For the text-containing cell, return its midpoint in (X, Y) coordinate format. 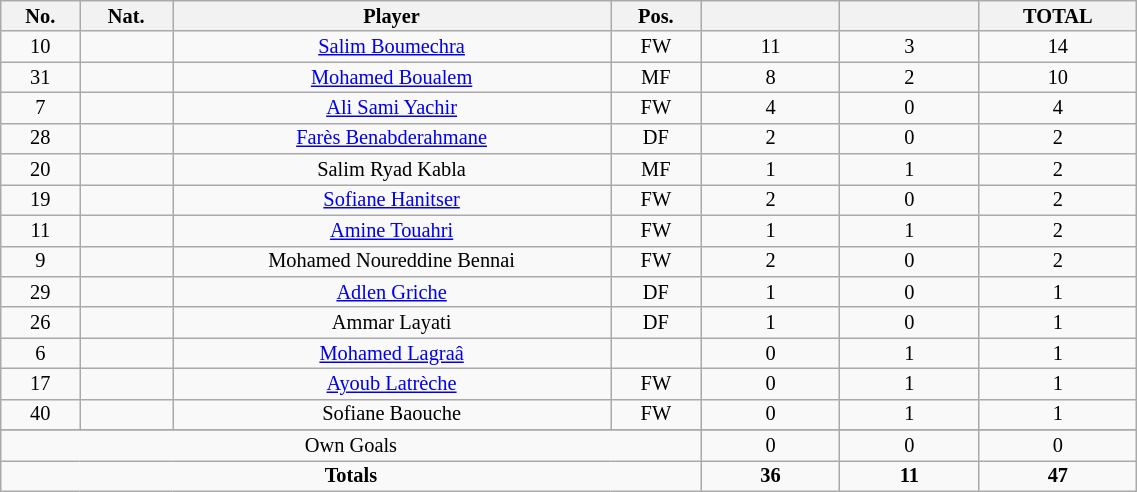
Player (392, 16)
Ammar Layati (392, 322)
Farès Benabderahmane (392, 138)
31 (40, 78)
Mohamed Lagraâ (392, 354)
36 (770, 476)
Mohamed Boualem (392, 78)
Totals (351, 476)
Adlen Griche (392, 292)
Mohamed Noureddine Bennai (392, 262)
Sofiane Baouche (392, 414)
3 (910, 46)
Own Goals (351, 446)
Ali Sami Yachir (392, 108)
47 (1058, 476)
No. (40, 16)
17 (40, 384)
Ayoub Latrèche (392, 384)
29 (40, 292)
6 (40, 354)
Amine Touahri (392, 230)
Pos. (656, 16)
8 (770, 78)
28 (40, 138)
Salim Ryad Kabla (392, 170)
26 (40, 322)
20 (40, 170)
7 (40, 108)
TOTAL (1058, 16)
Salim Boumechra (392, 46)
9 (40, 262)
40 (40, 414)
Sofiane Hanitser (392, 200)
14 (1058, 46)
Nat. (126, 16)
19 (40, 200)
